For the text-containing cell, return its midpoint in [X, Y] coordinate format. 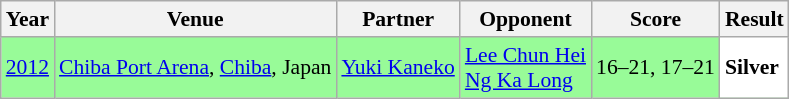
Lee Chun Hei Ng Ka Long [526, 68]
Venue [195, 19]
Year [28, 19]
Chiba Port Arena, Chiba, Japan [195, 68]
Yuki Kaneko [398, 68]
Partner [398, 19]
2012 [28, 68]
16–21, 17–21 [656, 68]
Result [754, 19]
Opponent [526, 19]
Silver [754, 68]
Score [656, 19]
